Return the (X, Y) coordinate for the center point of the cell that contains the specified text.  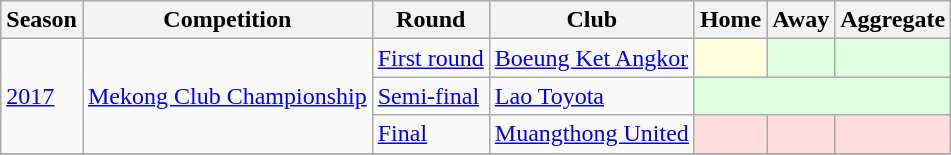
Home (730, 20)
Semi-final (430, 96)
Away (801, 20)
Muangthong United (592, 134)
Mekong Club Championship (227, 96)
Final (430, 134)
Round (430, 20)
Season (42, 20)
First round (430, 58)
Club (592, 20)
Lao Toyota (592, 96)
Competition (227, 20)
Boeung Ket Angkor (592, 58)
Aggregate (893, 20)
2017 (42, 96)
